Provide the [X, Y] coordinate of the cell's center where the given text is located.  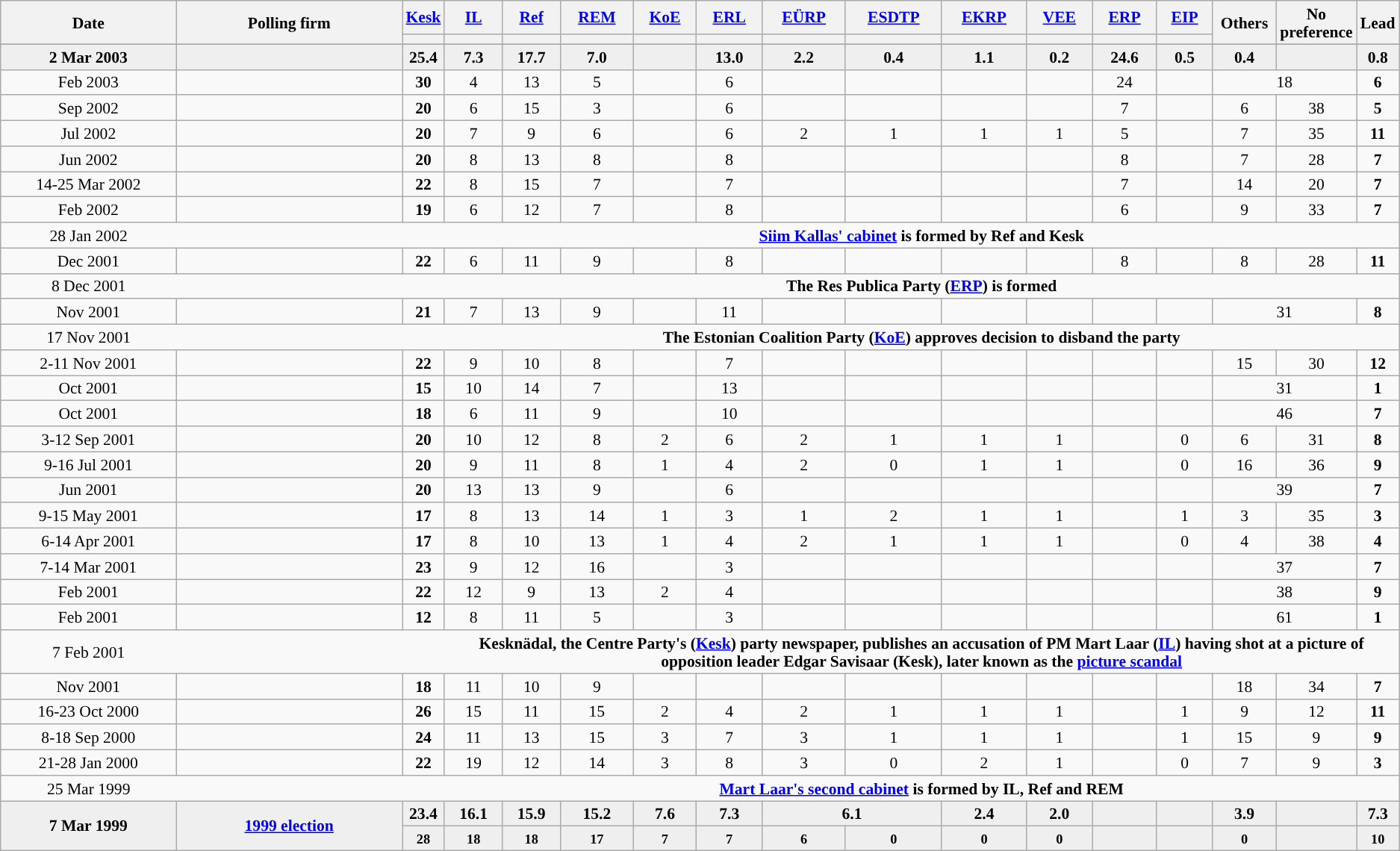
61 [1284, 617]
EKRP [984, 18]
3-12 Sep 2001 [88, 439]
Kesk [423, 18]
23 [423, 567]
14-25 Mar 2002 [88, 184]
ERL [729, 18]
Others [1244, 22]
1.1 [984, 57]
Jul 2002 [88, 134]
3.9 [1244, 814]
2 Mar 2003 [88, 57]
7 Mar 1999 [88, 826]
REM [597, 18]
Lead [1378, 22]
Ref [532, 18]
IL [473, 18]
Date [88, 22]
13.0 [729, 57]
Sep 2002 [88, 108]
6.1 [852, 814]
7-14 Mar 2001 [88, 567]
16.1 [473, 814]
25.4 [423, 57]
7 Feb 2001 [88, 652]
1999 election [290, 826]
7.6 [665, 814]
46 [1284, 414]
0.2 [1060, 57]
2-11 Nov 2001 [88, 363]
KoE [665, 18]
8 Dec 2001 [88, 286]
2.4 [984, 814]
24.6 [1124, 57]
Dec 2001 [88, 261]
2.2 [803, 57]
Jun 2001 [88, 490]
9-16 Jul 2001 [88, 464]
Feb 2003 [88, 82]
0.8 [1378, 57]
21-28 Jan 2000 [88, 763]
7.0 [597, 57]
15.9 [532, 814]
28 Jan 2002 [88, 235]
Siim Kallas' cabinet is formed by Ref and Kesk [921, 235]
Mart Laar's second cabinet is formed by IL, Ref and REM [921, 788]
8-18 Sep 2000 [88, 738]
16-23 Oct 2000 [88, 711]
VEE [1060, 18]
No preference [1316, 22]
15.2 [597, 814]
Polling firm [290, 22]
37 [1284, 567]
17 Nov 2001 [88, 337]
33 [1316, 210]
17.7 [532, 57]
EIP [1184, 18]
39 [1284, 490]
23.4 [423, 814]
EÜRP [803, 18]
21 [423, 312]
6-14 Apr 2001 [88, 541]
The Res Publica Party (ERP) is formed [921, 286]
25 Mar 1999 [88, 788]
36 [1316, 464]
ESDTP [893, 18]
Feb 2002 [88, 210]
Jun 2002 [88, 159]
26 [423, 711]
9-15 May 2001 [88, 516]
0.5 [1184, 57]
The Estonian Coalition Party (KoE) approves decision to disband the party [921, 337]
ERP [1124, 18]
34 [1316, 686]
2.0 [1060, 814]
